Capture the cell that displays the provided text and extract its [x, y] central coordinate. 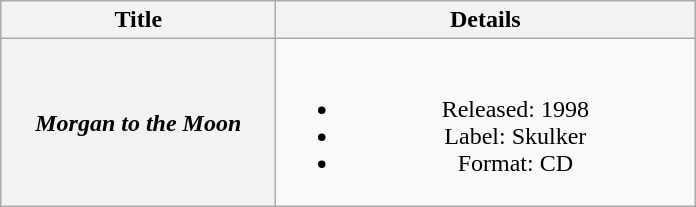
Title [138, 20]
Released: 1998Label: SkulkerFormat: CD [486, 122]
Details [486, 20]
Morgan to the Moon [138, 122]
